Detect which cell encompasses the target text, then output its [X, Y] center coordinate. 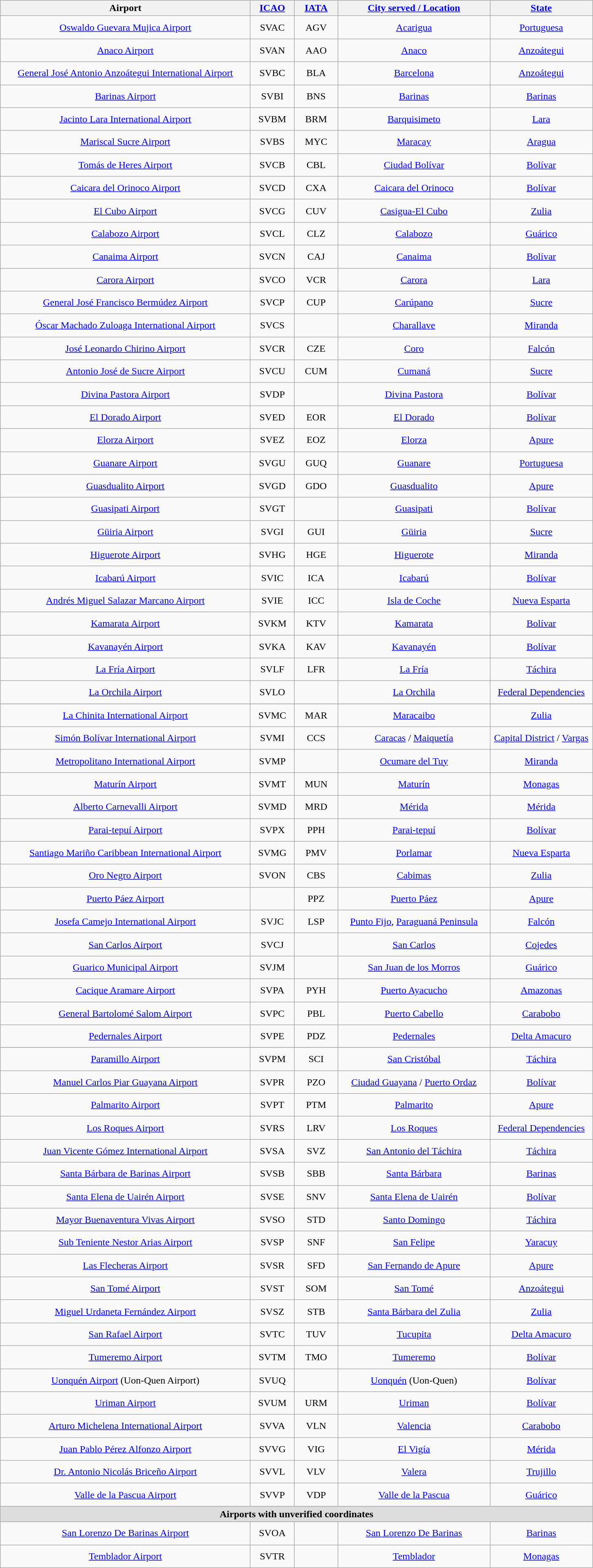
SVGT [273, 509]
Elorza [414, 440]
Uonquén (Uon-Quen) [414, 1380]
SVIC [273, 577]
AAO [316, 50]
Calabozo Airport [125, 234]
Maturín [414, 784]
SVCD [273, 188]
Barinas Airport [125, 96]
Puerto Cabello [414, 1013]
ICA [316, 577]
Temblador Airport [125, 1556]
Guanare Airport [125, 463]
SVGI [273, 532]
SVBS [273, 142]
Santiago Mariño Caribbean International Airport [125, 853]
SVSP [273, 1242]
Higuerote [414, 555]
SVIE [273, 600]
SVPM [273, 1059]
CBL [316, 165]
EOR [316, 417]
Kavanayén Airport [125, 646]
SVED [273, 417]
LSP [316, 921]
San Fernando de Apure [414, 1265]
Miguel Urdaneta Fernández Airport [125, 1311]
SVPC [273, 1013]
KTV [316, 623]
Coro [414, 348]
MUN [316, 784]
SVVL [273, 1472]
Kavanayén [414, 646]
Pedernales Airport [125, 1036]
SVBI [273, 96]
Guarico Municipal Airport [125, 967]
Güiria Airport [125, 532]
SVUM [273, 1403]
Maracaibo [414, 715]
Uonquén Airport (Uon-Quen Airport) [125, 1380]
Ciudad Guayana / Puerto Ordaz [414, 1082]
Maturín Airport [125, 784]
SVSZ [273, 1311]
Divina Pastora [414, 394]
Canaima Airport [125, 256]
SVAC [273, 27]
Puerto Ayacucho [414, 990]
Tumeremo [414, 1357]
Santo Domingo [414, 1220]
General José Antonio Anzoátegui International Airport [125, 73]
San Antonio del Táchira [414, 1151]
Casigua-El Cubo [414, 211]
VLN [316, 1426]
Trujillo [541, 1472]
CZE [316, 348]
Guasdualito Airport [125, 486]
Guanare [414, 463]
State [541, 8]
Cumaná [414, 371]
Oswaldo Guevara Mujica Airport [125, 27]
VDP [316, 1495]
STD [316, 1220]
Porlamar [414, 853]
Las Flecheras Airport [125, 1265]
San Lorenzo De Barinas Airport [125, 1533]
SVRS [273, 1128]
VIG [316, 1449]
Tucupita [414, 1334]
Los Roques [414, 1128]
Barcelona [414, 73]
CUP [316, 303]
SVPA [273, 990]
Cabimas [414, 876]
SVMC [273, 715]
ICC [316, 600]
Elorza Airport [125, 440]
Airport [125, 8]
SVZ [316, 1151]
SNF [316, 1242]
SCI [316, 1059]
Santa Bárbara del Zulia [414, 1311]
Valle de la Pascua Airport [125, 1495]
San Cristóbal [414, 1059]
URM [316, 1403]
GUQ [316, 463]
SVDP [273, 394]
SVKA [273, 646]
SVCB [273, 165]
SOM [316, 1288]
SVGD [273, 486]
SVCU [273, 371]
Guasipati Airport [125, 509]
GDO [316, 486]
Josefa Camejo International Airport [125, 921]
San Carlos [414, 944]
SVTM [273, 1357]
SFD [316, 1265]
La Fría [414, 669]
LRV [316, 1128]
SVTR [273, 1556]
General José Francisco Bermúdez Airport [125, 303]
SVVA [273, 1426]
SVMD [273, 807]
La Orchila [414, 692]
SVPR [273, 1082]
SVCL [273, 234]
Temblador [414, 1556]
El Vigía [414, 1449]
CXA [316, 188]
El Dorado Airport [125, 417]
San Carlos Airport [125, 944]
PTM [316, 1105]
Puerto Páez [414, 899]
SVHG [273, 555]
CBS [316, 876]
CUV [316, 211]
IATA [316, 8]
Uriman Airport [125, 1403]
CCS [316, 738]
Canaima [414, 256]
Santa Bárbara de Barinas Airport [125, 1174]
Alberto Carnevalli Airport [125, 807]
Oro Negro Airport [125, 876]
Juan Vicente Gómez International Airport [125, 1151]
SVLO [273, 692]
Manuel Carlos Piar Guayana Airport [125, 1082]
CLZ [316, 234]
San Lorenzo De Barinas [414, 1533]
Pedernales [414, 1036]
VLV [316, 1472]
SVCN [273, 256]
Mayor Buenaventura Vivas Airport [125, 1220]
Maracay [414, 142]
Cacique Aramare Airport [125, 990]
SVSA [273, 1151]
Guasipati [414, 509]
Barquisimeto [414, 119]
Los Roques Airport [125, 1128]
Kamarata [414, 623]
EOZ [316, 440]
SVCO [273, 280]
BLA [316, 73]
San Tomé [414, 1288]
SVLF [273, 669]
HGE [316, 555]
TMO [316, 1357]
Aragua [541, 142]
Güiria [414, 532]
SVKM [273, 623]
SVJC [273, 921]
El Dorado [414, 417]
Sub Teniente Nestor Arias Airport [125, 1242]
Jacinto Lara International Airport [125, 119]
SVMT [273, 784]
La Orchila Airport [125, 692]
Óscar Machado Zuloaga International Airport [125, 326]
Kamarata Airport [125, 623]
Santa Elena de Uairén Airport [125, 1197]
Simón Bolívar International Airport [125, 738]
PPZ [316, 899]
SVBM [273, 119]
City served / Location [414, 8]
MYC [316, 142]
SVMG [273, 853]
Valencia [414, 1426]
Calabozo [414, 234]
Santa Elena de Uairén [414, 1197]
Ocumare del Tuy [414, 761]
SVBC [273, 73]
Caicara del Orinoco [414, 188]
Paramillo Airport [125, 1059]
Carúpano [414, 303]
VCR [316, 280]
SVCJ [273, 944]
Punto Fijo, Paraguaná Peninsula [414, 921]
SVPT [273, 1105]
San Rafael Airport [125, 1334]
Palmarito [414, 1105]
Divina Pastora Airport [125, 394]
SVSB [273, 1174]
Dr. Antonio Nicolás Briceño Airport [125, 1472]
CUM [316, 371]
SVAN [273, 50]
Caicara del Orinoco Airport [125, 188]
Mariscal Sucre Airport [125, 142]
Ciudad Bolívar [414, 165]
PZO [316, 1082]
PDZ [316, 1036]
SVUQ [273, 1380]
SVSR [273, 1265]
STB [316, 1311]
SVST [273, 1288]
SVMP [273, 761]
LFR [316, 669]
Valera [414, 1472]
ICAO [273, 8]
Tomás de Heres Airport [125, 165]
Carora Airport [125, 280]
GUI [316, 532]
Capital District / Vargas [541, 738]
San Juan de los Morros [414, 967]
Juan Pablo Pérez Alfonzo Airport [125, 1449]
SVSE [273, 1197]
Anaco Airport [125, 50]
PBL [316, 1013]
Cojedes [541, 944]
SVCG [273, 211]
Uriman [414, 1403]
SVPX [273, 830]
Acarigua [414, 27]
Metropolitano International Airport [125, 761]
San Felipe [414, 1242]
Yaracuy [541, 1242]
AGV [316, 27]
Santa Bárbara [414, 1174]
Caracas / Maiquetía [414, 738]
SVJM [273, 967]
SVVP [273, 1495]
SVPE [273, 1036]
Arturo Michelena International Airport [125, 1426]
BNS [316, 96]
SVON [273, 876]
Higuerote Airport [125, 555]
SVCS [273, 326]
Icabarú Airport [125, 577]
Puerto Páez Airport [125, 899]
SVEZ [273, 440]
Airports with unverified coordinates [296, 1514]
El Cubo Airport [125, 211]
CAJ [316, 256]
SVOA [273, 1533]
San Tomé Airport [125, 1288]
Charallave [414, 326]
SBB [316, 1174]
SVTC [273, 1334]
PPH [316, 830]
PMV [316, 853]
SVSO [273, 1220]
Carora [414, 280]
General Bartolomé Salom Airport [125, 1013]
José Leonardo Chirino Airport [125, 348]
SVVG [273, 1449]
Andrés Miguel Salazar Marcano Airport [125, 600]
Guasdualito [414, 486]
SVCP [273, 303]
SVMI [273, 738]
La Chinita International Airport [125, 715]
BRM [316, 119]
La Fría Airport [125, 669]
Palmarito Airport [125, 1105]
PYH [316, 990]
SVCR [273, 348]
MRD [316, 807]
Parai-tepuí Airport [125, 830]
SVGU [273, 463]
Icabarú [414, 577]
Valle de la Pascua [414, 1495]
Parai-tepuí [414, 830]
KAV [316, 646]
MAR [316, 715]
Antonio José de Sucre Airport [125, 371]
Anaco [414, 50]
Amazonas [541, 990]
Tumeremo Airport [125, 1357]
Isla de Coche [414, 600]
TUV [316, 1334]
SNV [316, 1197]
